For the text-containing cell, return its midpoint in [x, y] coordinate format. 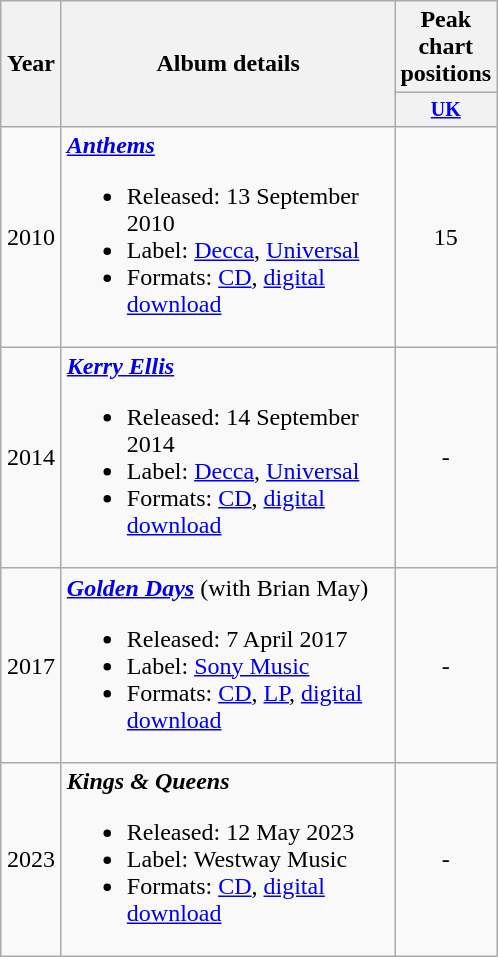
2023 [32, 859]
Peak chart positions [446, 47]
Kerry EllisReleased: 14 September 2014Label: Decca, UniversalFormats: CD, digital download [228, 458]
AnthemsReleased: 13 September 2010Label: Decca, UniversalFormats: CD, digital download [228, 236]
2017 [32, 665]
Golden Days (with Brian May)Released: 7 April 2017Label: Sony MusicFormats: CD, LP, digital download [228, 665]
2010 [32, 236]
UK [446, 110]
Kings & QueensReleased: 12 May 2023Label: Westway MusicFormats: CD, digital download [228, 859]
15 [446, 236]
Year [32, 64]
2014 [32, 458]
Album details [228, 64]
